Output the (x, y) coordinate of the center of the cell containing the given text.  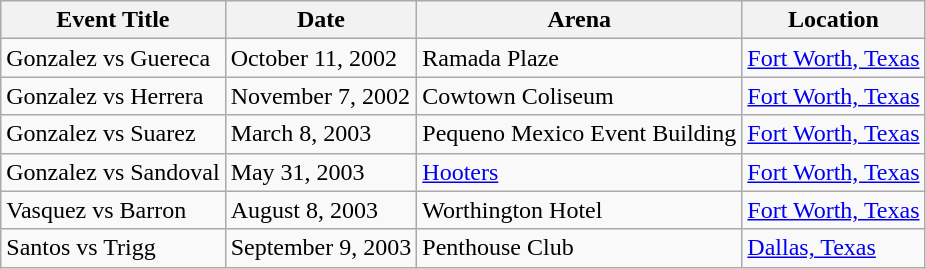
November 7, 2002 (321, 96)
Pequeno Mexico Event Building (580, 134)
Santos vs Trigg (113, 248)
August 8, 2003 (321, 210)
May 31, 2003 (321, 172)
Date (321, 20)
Gonzalez vs Sandoval (113, 172)
Dallas, Texas (834, 248)
Location (834, 20)
Gonzalez vs Herrera (113, 96)
Arena (580, 20)
Penthouse Club (580, 248)
Cowtown Coliseum (580, 96)
Ramada Plaze (580, 58)
Gonzalez vs Guereca (113, 58)
Worthington Hotel (580, 210)
September 9, 2003 (321, 248)
Vasquez vs Barron (113, 210)
Event Title (113, 20)
Gonzalez vs Suarez (113, 134)
March 8, 2003 (321, 134)
Hooters (580, 172)
October 11, 2002 (321, 58)
